Find where the given text appears and provide that cell's center as [X, Y] coordinate. 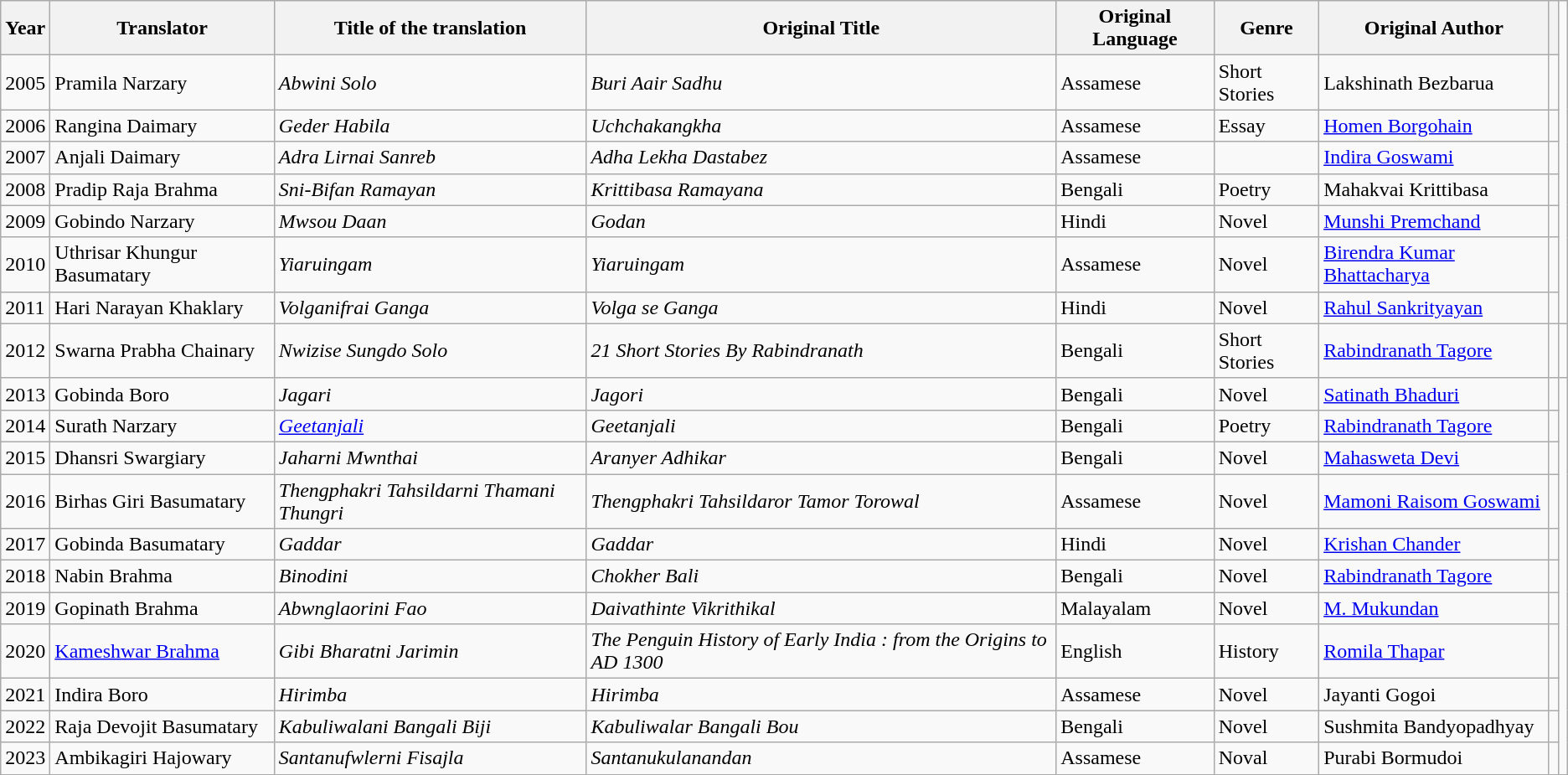
Essay [1266, 126]
2014 [25, 426]
Santanukulanandan [821, 758]
2006 [25, 126]
Hari Narayan Khaklary [162, 307]
2016 [25, 501]
Malayalam [1135, 608]
Ambikagiri Hajowary [162, 758]
Binodini [431, 576]
Gibi Bharatni Jarimin [431, 652]
Kabuliwalani Bangali Biji [431, 726]
Abwnglaorini Fao [431, 608]
Jaharni Mwnthai [431, 457]
Year [25, 28]
2018 [25, 576]
Genre [1266, 28]
Daivathinte Vikrithikal [821, 608]
Kameshwar Brahma [162, 652]
Mwsou Daan [431, 221]
Rahul Sankrityayan [1434, 307]
Mamoni Raisom Goswami [1434, 501]
Aranyer Adhikar [821, 457]
Volga se Ganga [821, 307]
Title of the translation [431, 28]
Uchchakangkha [821, 126]
Jagori [821, 394]
Lakshinath Bezbarua [1434, 82]
Surath Narzary [162, 426]
Translator [162, 28]
Sni-Bifan Ramayan [431, 189]
Thengphakri Tahsildaror Tamor Torowal [821, 501]
Pradip Raja Brahma [162, 189]
M. Mukundan [1434, 608]
2022 [25, 726]
2019 [25, 608]
Thengphakri Tahsildarni Thamani Thungri [431, 501]
2008 [25, 189]
Jayanti Gogoi [1434, 695]
2005 [25, 82]
Adra Lirnai Sanreb [431, 158]
2007 [25, 158]
2009 [25, 221]
Geder Habila [431, 126]
Homen Borgohain [1434, 126]
Indira Boro [162, 695]
Dhansri Swargiary [162, 457]
Nwizise Sungdo Solo [431, 350]
Godan [821, 221]
Gobindo Narzary [162, 221]
21 Short Stories By Rabindranath [821, 350]
Chokher Bali [821, 576]
Anjali Daimary [162, 158]
Buri Aair Sadhu [821, 82]
Raja Devojit Basumatary [162, 726]
2011 [25, 307]
English [1135, 652]
Mahasweta Devi [1434, 457]
2020 [25, 652]
Nabin Brahma [162, 576]
Pramila Narzary [162, 82]
History [1266, 652]
Kabuliwalar Bangali Bou [821, 726]
Santanufwlerni Fisajla [431, 758]
2013 [25, 394]
2017 [25, 545]
Original Author [1434, 28]
Uthrisar Khungur Basumatary [162, 265]
2023 [25, 758]
Abwini Solo [431, 82]
Jagari [431, 394]
Krittibasa Ramayana [821, 189]
Birhas Giri Basumatary [162, 501]
Romila Thapar [1434, 652]
Rangina Daimary [162, 126]
Adha Lekha Dastabez [821, 158]
Krishan Chander [1434, 545]
Volganifrai Ganga [431, 307]
Purabi Bormudoi [1434, 758]
Gobinda Basumatary [162, 545]
Swarna Prabha Chainary [162, 350]
The Penguin History of Early India : from the Origins to AD 1300 [821, 652]
2010 [25, 265]
Original Language [1135, 28]
2015 [25, 457]
Gobinda Boro [162, 394]
Noval [1266, 758]
Original Title [821, 28]
2012 [25, 350]
Munshi Premchand [1434, 221]
Birendra Kumar Bhattacharya [1434, 265]
Mahakvai Krittibasa [1434, 189]
2021 [25, 695]
Gopinath Brahma [162, 608]
Satinath Bhaduri [1434, 394]
Sushmita Bandyopadhyay [1434, 726]
Indira Goswami [1434, 158]
